Detect which cell encompasses the target text, then output its [X, Y] center coordinate. 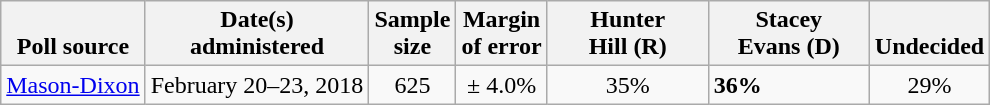
StaceyEvans (D) [788, 34]
36% [788, 85]
Date(s)administered [257, 34]
35% [628, 85]
± 4.0% [502, 85]
HunterHill (R) [628, 34]
Marginof error [502, 34]
Mason-Dixon [73, 85]
Poll source [73, 34]
Undecided [929, 34]
625 [412, 85]
29% [929, 85]
Samplesize [412, 34]
February 20–23, 2018 [257, 85]
